Output the [X, Y] coordinate of the center of the cell containing the given text.  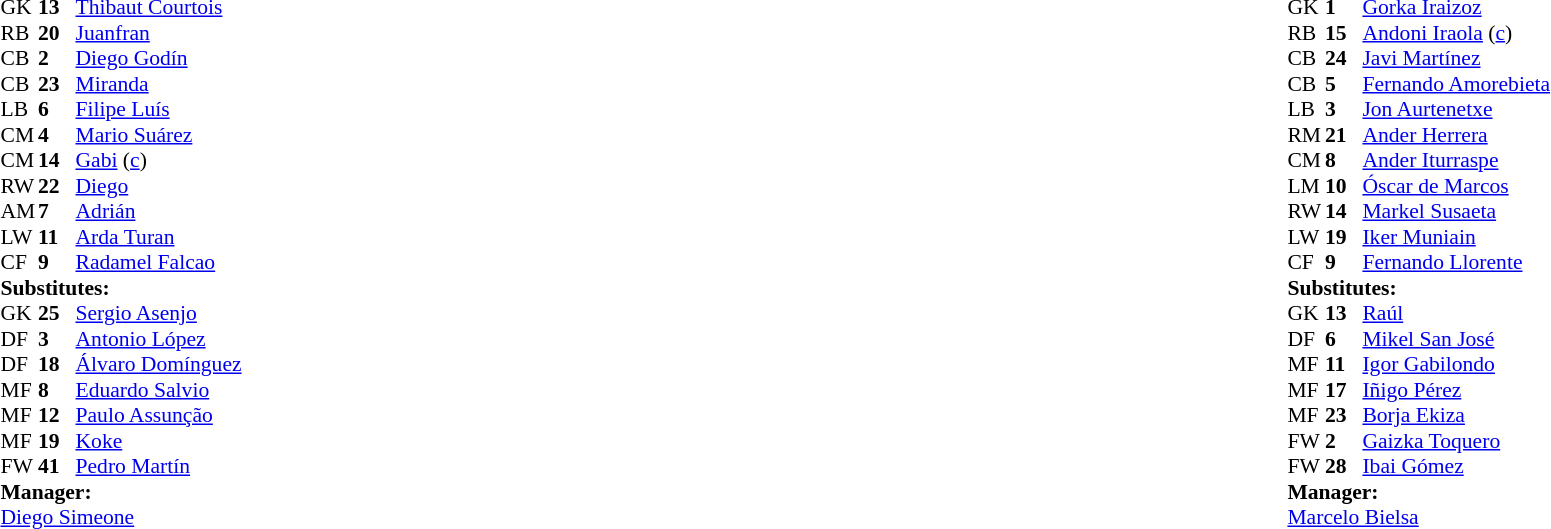
Raúl [1456, 313]
13 [1344, 313]
10 [1344, 186]
12 [57, 415]
18 [57, 365]
LM [1306, 186]
AM [19, 211]
Juanfran [159, 33]
5 [1344, 84]
24 [1344, 59]
4 [57, 135]
Paulo Assunção [159, 415]
Ander Herrera [1456, 135]
Fernando Amorebieta [1456, 84]
28 [1344, 467]
25 [57, 313]
Ibai Gómez [1456, 467]
21 [1344, 135]
Koke [159, 441]
Sergio Asenjo [159, 313]
Pedro Martín [159, 467]
Óscar de Marcos [1456, 186]
Miranda [159, 84]
Borja Ekiza [1456, 415]
Mario Suárez [159, 135]
Antonio López [159, 339]
20 [57, 33]
Igor Gabilondo [1456, 365]
Diego Godín [159, 59]
Mikel San José [1456, 339]
Javi Martínez [1456, 59]
Diego [159, 186]
Ander Iturraspe [1456, 161]
Adrián [159, 211]
Jon Aurtenetxe [1456, 109]
Andoni Iraola (c) [1456, 33]
Álvaro Domínguez [159, 365]
Arda Turan [159, 237]
15 [1344, 33]
Filipe Luís [159, 109]
Fernando Llorente [1456, 263]
Eduardo Salvio [159, 390]
Gabi (c) [159, 161]
22 [57, 186]
RM [1306, 135]
Markel Susaeta [1456, 211]
7 [57, 211]
17 [1344, 390]
Radamel Falcao [159, 263]
Gaizka Toquero [1456, 441]
Iñigo Pérez [1456, 390]
41 [57, 467]
Iker Muniain [1456, 237]
